Detect which cell encompasses the target text, then output its (x, y) center coordinate. 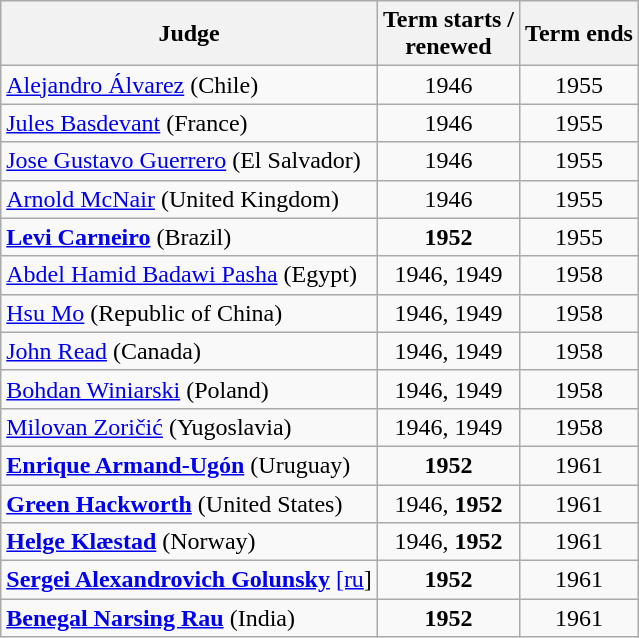
Sergei Alexandrovich Golunsky [ru] (190, 580)
John Read (Canada) (190, 351)
Alejandro Álvarez (Chile) (190, 85)
Jules Basdevant (France) (190, 123)
Term starts / renewed (448, 34)
Bohdan Winiarski (Poland) (190, 389)
Milovan Zoričić (Yugoslavia) (190, 427)
Hsu Mo (Republic of China) (190, 313)
Helge Klæstad (Norway) (190, 542)
Enrique Armand-Ugón (Uruguay) (190, 465)
Levi Carneiro (Brazil) (190, 237)
Jose Gustavo Guerrero (El Salvador) (190, 161)
Abdel Hamid Badawi Pasha (Egypt) (190, 275)
Arnold McNair (United Kingdom) (190, 199)
Term ends (580, 34)
Judge (190, 34)
Benegal Narsing Rau (India) (190, 618)
Green Hackworth (United States) (190, 503)
